Capture the cell that displays the provided text and extract its [X, Y] central coordinate. 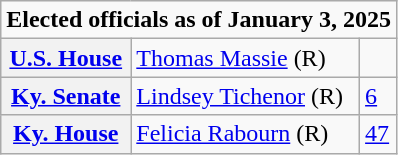
Ky. Senate [66, 96]
6 [378, 96]
Lindsey Tichenor (R) [246, 96]
Ky. House [66, 134]
U.S. House [66, 58]
Elected officials as of January 3, 2025 [199, 20]
47 [378, 134]
Felicia Rabourn (R) [246, 134]
Thomas Massie (R) [246, 58]
